Determine the (X, Y) coordinate at the center of the cell enclosing the given text.  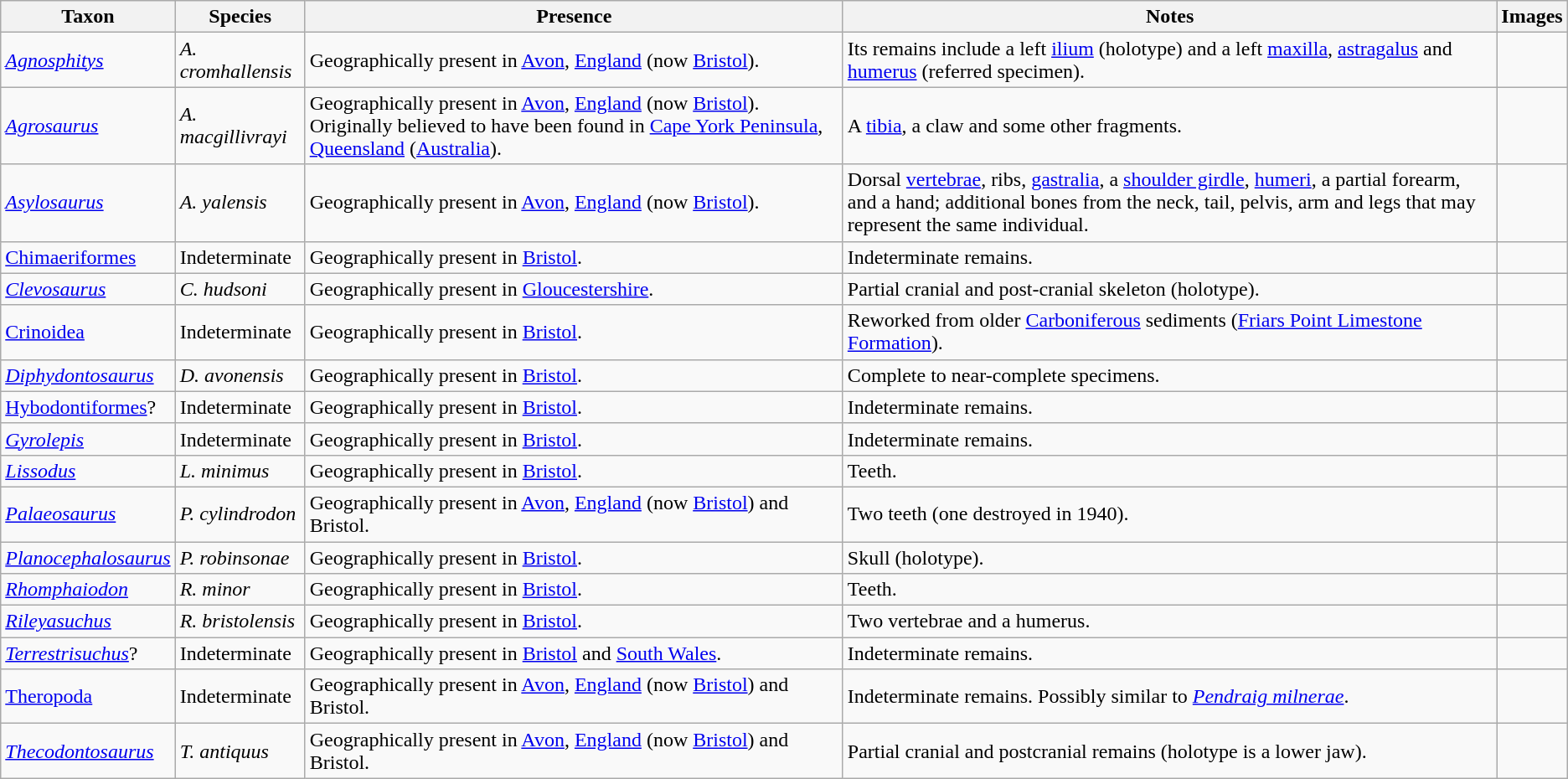
Theropoda (88, 697)
Notes (1169, 17)
Two vertebrae and a humerus. (1169, 622)
Reworked from older Carboniferous sediments (Friars Point Limestone Formation). (1169, 332)
T. antiquus (240, 751)
Rileyasuchus (88, 622)
Palaeosaurus (88, 514)
Geographically present in Bristol and South Wales. (574, 653)
A. macgillivrayi (240, 126)
Agrosaurus (88, 126)
Clevosaurus (88, 289)
Rhomphaiodon (88, 590)
C. hudsoni (240, 289)
Thecodontosaurus (88, 751)
Diphydontosaurus (88, 375)
R. bristolensis (240, 622)
Indeterminate remains. Possibly similar to Pendraig milnerae. (1169, 697)
Presence (574, 17)
Partial cranial and postcranial remains (holotype is a lower jaw). (1169, 751)
Its remains include a left ilium (holotype) and a left maxilla, astragalus and humerus (referred specimen). (1169, 60)
Complete to near-complete specimens. (1169, 375)
A. cromhallensis (240, 60)
Crinoidea (88, 332)
Terrestrisuchus? (88, 653)
Planocephalosaurus (88, 557)
Two teeth (one destroyed in 1940). (1169, 514)
Species (240, 17)
Geographically present in Gloucestershire. (574, 289)
Images (1532, 17)
D. avonensis (240, 375)
Asylosaurus (88, 203)
Agnosphitys (88, 60)
A tibia, a claw and some other fragments. (1169, 126)
P. cylindrodon (240, 514)
Skull (holotype). (1169, 557)
L. minimus (240, 471)
Chimaeriformes (88, 257)
Partial cranial and post-cranial skeleton (holotype). (1169, 289)
R. minor (240, 590)
Gyrolepis (88, 439)
Hybodontiformes? (88, 407)
Lissodus (88, 471)
Taxon (88, 17)
P. robinsonae (240, 557)
Geographically present in Avon, England (now Bristol). Originally believed to have been found in Cape York Peninsula, Queensland (Australia). (574, 126)
A. yalensis (240, 203)
